Find where the given text appears and provide that cell's center as (x, y) coordinate. 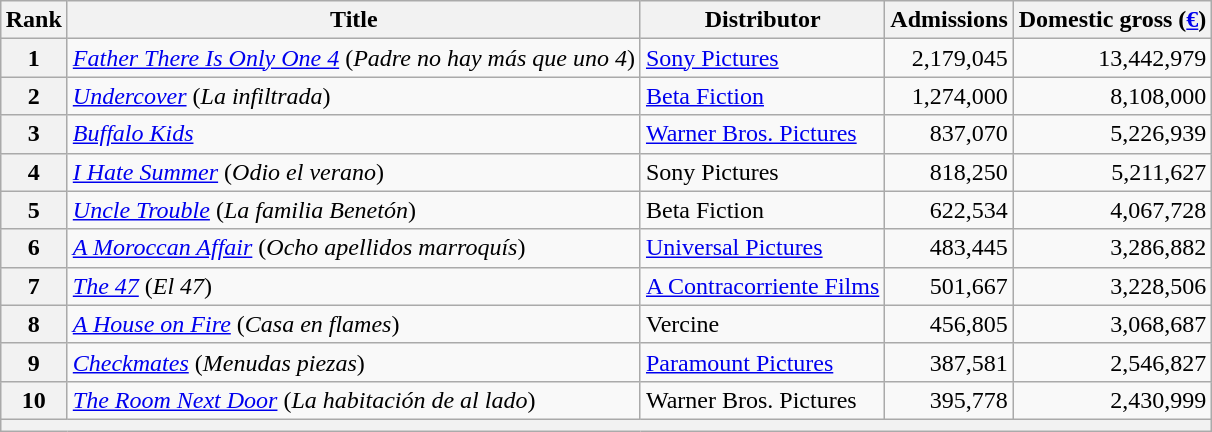
Title (354, 20)
3,228,506 (1112, 286)
2,179,045 (949, 58)
8,108,000 (1112, 96)
483,445 (949, 248)
A Moroccan Affair (Ocho apellidos marroquís) (354, 248)
6 (34, 248)
Buffalo Kids (354, 134)
8 (34, 324)
818,250 (949, 172)
The 47 (El 47) (354, 286)
456,805 (949, 324)
Vercine (762, 324)
395,778 (949, 400)
Father There Is Only One 4 (Padre no hay más que uno 4) (354, 58)
4,067,728 (1112, 210)
The Room Next Door (La habitación de al lado) (354, 400)
I Hate Summer (Odio el verano) (354, 172)
Uncle Trouble (La familia Benetón) (354, 210)
Undercover (La infiltrada) (354, 96)
622,534 (949, 210)
13,442,979 (1112, 58)
Distributor (762, 20)
4 (34, 172)
Rank (34, 20)
1 (34, 58)
Checkmates (Menudas piezas) (354, 362)
5,211,627 (1112, 172)
Domestic gross (€) (1112, 20)
2 (34, 96)
Paramount Pictures (762, 362)
Admissions (949, 20)
7 (34, 286)
3 (34, 134)
837,070 (949, 134)
10 (34, 400)
5 (34, 210)
A House on Fire (Casa en flames) (354, 324)
9 (34, 362)
501,667 (949, 286)
5,226,939 (1112, 134)
387,581 (949, 362)
1,274,000 (949, 96)
2,546,827 (1112, 362)
2,430,999 (1112, 400)
3,286,882 (1112, 248)
A Contracorriente Films (762, 286)
Universal Pictures (762, 248)
3,068,687 (1112, 324)
